Return the [X, Y] coordinate for the center point of the cell that contains the specified text.  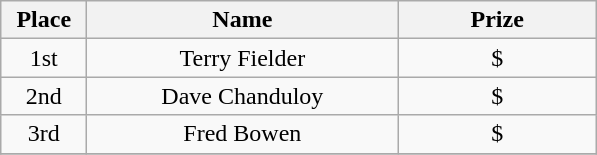
1st [44, 58]
Prize [498, 20]
Fred Bowen [242, 134]
Terry Fielder [242, 58]
2nd [44, 96]
Name [242, 20]
Place [44, 20]
Dave Chanduloy [242, 96]
3rd [44, 134]
